Return the (x, y) coordinate for the center point of the cell that contains the specified text.  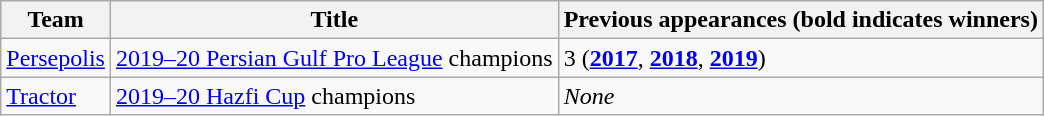
Title (334, 20)
2019–20 Persian Gulf Pro League champions (334, 58)
3 (2017, 2018, 2019) (800, 58)
2019–20 Hazfi Cup champions (334, 96)
Previous appearances (bold indicates winners) (800, 20)
Tractor (56, 96)
None (800, 96)
Persepolis (56, 58)
Team (56, 20)
